Return the [x, y] coordinate for the center point of the cell that contains the specified text.  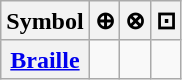
Symbol [45, 21]
⊗ [136, 21]
⊡ [166, 21]
⊕ [104, 21]
Braille [45, 59]
